Find where the given text appears and provide that cell's center as (x, y) coordinate. 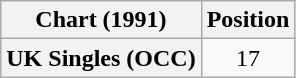
Position (248, 20)
Chart (1991) (101, 20)
17 (248, 58)
UK Singles (OCC) (101, 58)
